Detect which cell encompasses the target text, then output its [x, y] center coordinate. 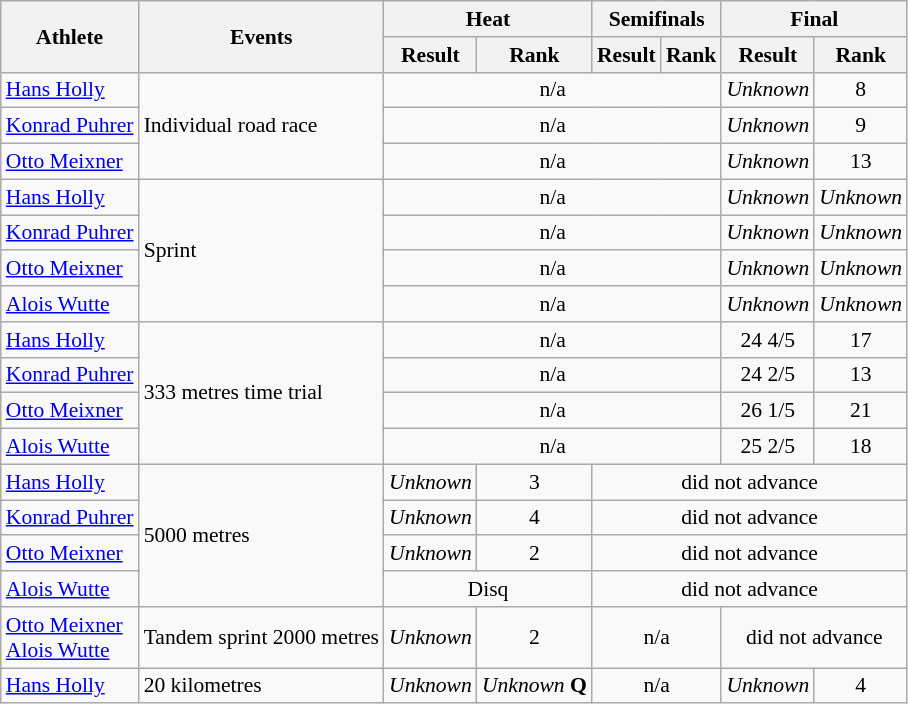
24 2/5 [768, 375]
25 2/5 [768, 447]
17 [860, 340]
Tandem sprint 2000 metres [262, 638]
8 [860, 90]
Unknown Q [534, 686]
Disq [488, 589]
26 1/5 [768, 411]
Sprint [262, 250]
Heat [488, 19]
18 [860, 447]
Individual road race [262, 126]
Final [814, 19]
Semifinals [656, 19]
21 [860, 411]
3 [534, 482]
Otto MeixnerAlois Wutte [70, 638]
20 kilometres [262, 686]
333 metres time trial [262, 393]
Events [262, 36]
Athlete [70, 36]
5000 metres [262, 535]
9 [860, 126]
24 4/5 [768, 340]
